Find where the given text appears and provide that cell's center as [X, Y] coordinate. 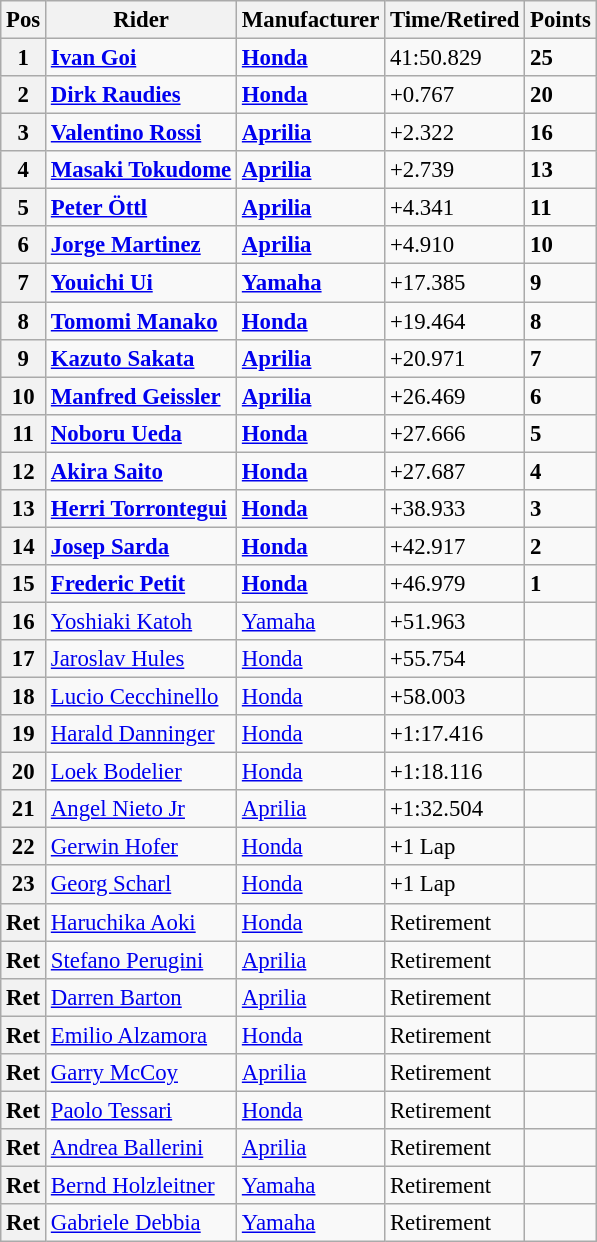
+19.464 [455, 321]
+51.963 [455, 621]
Peter Öttl [142, 208]
Angel Nieto Jr [142, 809]
+38.933 [455, 509]
Valentino Rossi [142, 133]
Herri Torrontegui [142, 509]
Manfred Geissler [142, 396]
+27.687 [455, 471]
Gabriele Debbia [142, 1223]
Darren Barton [142, 997]
Harald Danninger [142, 734]
+4.910 [455, 245]
Loek Bodelier [142, 772]
Time/Retired [455, 20]
+55.754 [455, 659]
Gerwin Hofer [142, 847]
Bernd Holzleitner [142, 1185]
14 [24, 546]
+2.739 [455, 170]
Josep Sarda [142, 546]
41:50.829 [455, 58]
+17.385 [455, 283]
18 [24, 697]
+20.971 [455, 358]
Stefano Perugini [142, 960]
12 [24, 471]
Tomomi Manako [142, 321]
Masaki Tokudome [142, 170]
Dirk Raudies [142, 95]
21 [24, 809]
23 [24, 885]
Noboru Ueda [142, 433]
Jaroslav Hules [142, 659]
Pos [24, 20]
+0.767 [455, 95]
Emilio Alzamora [142, 1035]
22 [24, 847]
Youichi Ui [142, 283]
Jorge Martinez [142, 245]
Manufacturer [311, 20]
+46.979 [455, 584]
Paolo Tessari [142, 1110]
+1:17.416 [455, 734]
17 [24, 659]
Frederic Petit [142, 584]
+27.666 [455, 433]
19 [24, 734]
Akira Saito [142, 471]
Points [560, 20]
Georg Scharl [142, 885]
+42.917 [455, 546]
+4.341 [455, 208]
Rider [142, 20]
Kazuto Sakata [142, 358]
15 [24, 584]
Lucio Cecchinello [142, 697]
Haruchika Aoki [142, 922]
+1:32.504 [455, 809]
Yoshiaki Katoh [142, 621]
+1:18.116 [455, 772]
25 [560, 58]
+26.469 [455, 396]
+2.322 [455, 133]
+58.003 [455, 697]
Ivan Goi [142, 58]
Garry McCoy [142, 1073]
Andrea Ballerini [142, 1148]
